Find where the given text appears and provide that cell's center as [x, y] coordinate. 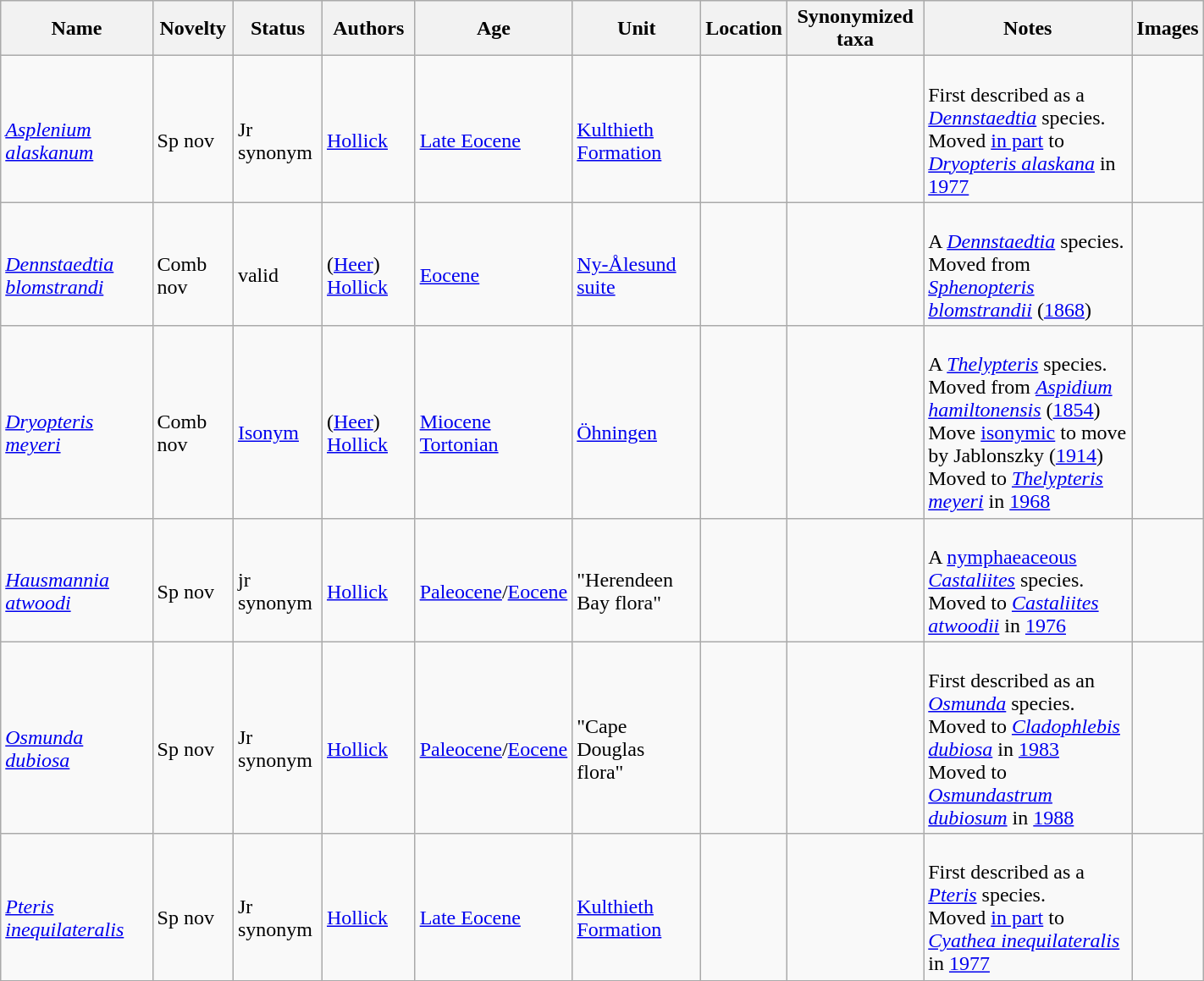
A Dennstaedtia species. Moved from Sphenopteris blomstrandii (1868) [1028, 264]
"Cape Douglas flora" [637, 738]
Pteris inequilateralis [76, 907]
First described as an Osmunda species. Moved to Cladophlebis dubiosa in 1983Moved to Osmundastrum dubiosum in 1988 [1028, 738]
Authors [368, 29]
A nymphaeaceous Castaliites species. Moved to Castaliites atwoodii in 1976 [1028, 580]
"Herendeen Bay flora" [637, 580]
Location [744, 29]
Osmunda dubiosa [76, 738]
Dryopteris meyeri [76, 422]
Status [278, 29]
Isonym [278, 422]
Ny-Ålesund suite [637, 264]
MioceneTortonian [494, 422]
Name [76, 29]
jr synonym [278, 580]
Asplenium alaskanum [76, 129]
Eocene [494, 264]
Dennstaedtia blomstrandi [76, 264]
Images [1168, 29]
First described as a Dennstaedtia species. Moved in part to Dryopteris alaskana in 1977 [1028, 129]
Age [494, 29]
valid [278, 264]
Unit [637, 29]
Synonymized taxa [855, 29]
Hausmannia atwoodi [76, 580]
A Thelypteris species. Moved from Aspidium hamiltonensis (1854) Move isonymic to move by Jablonszky (1914) Moved to Thelypteris meyeri in 1968 [1028, 422]
Novelty [193, 29]
First described as a Pteris species. Moved in part to Cyathea inequilateralis in 1977 [1028, 907]
Öhningen [637, 422]
Notes [1028, 29]
